Return (x, y) of the center of cell containing provided text 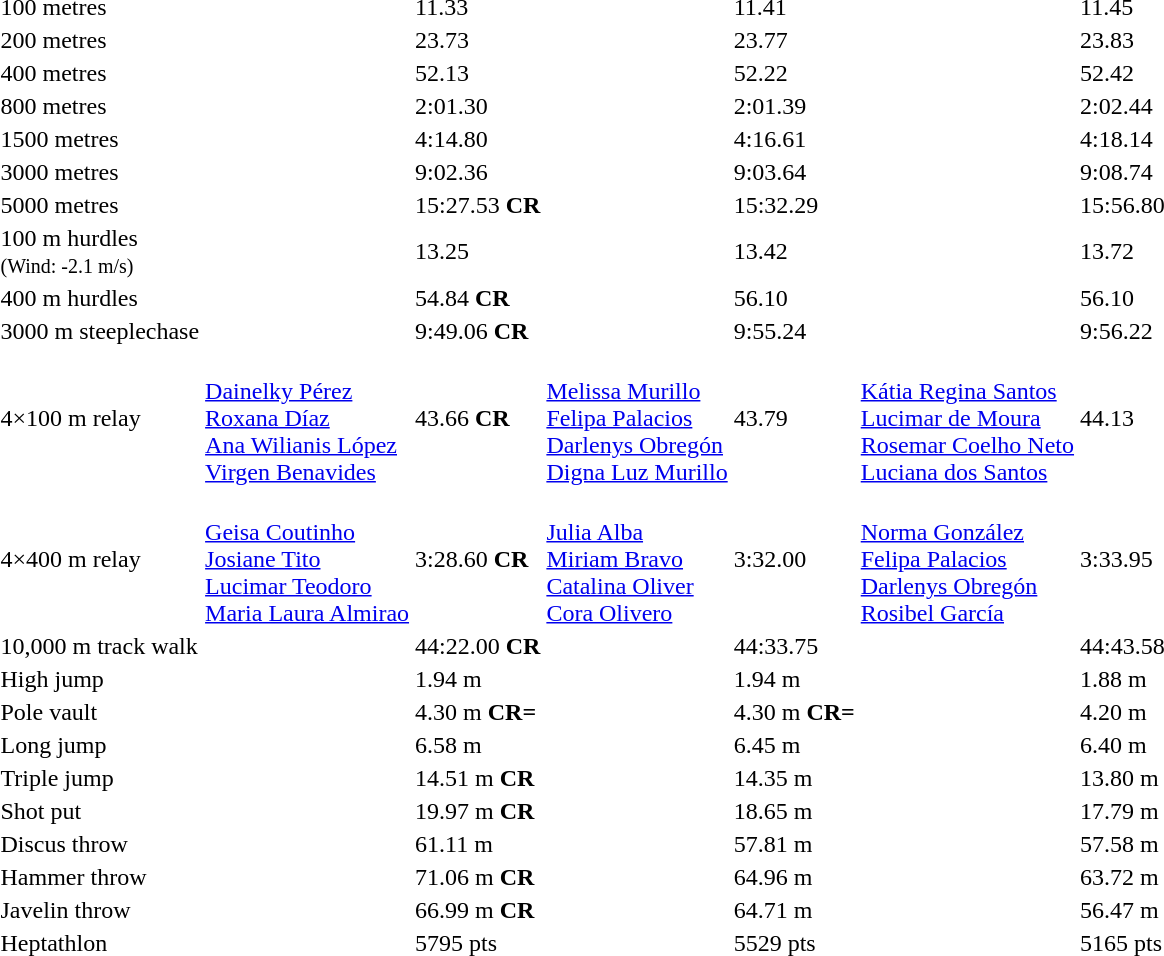
9:03.64 (794, 172)
Dainelky PérezRoxana DíazAna Wilianis LópezVirgen Benavides (308, 418)
52.22 (794, 73)
23.73 (478, 40)
13.42 (794, 252)
3:32.00 (794, 559)
9:49.06 CR (478, 331)
44:22.00 CR (478, 646)
15:27.53 CR (478, 205)
9:02.36 (478, 172)
9:55.24 (794, 331)
66.99 m CR (478, 910)
13.25 (478, 252)
14.51 m CR (478, 778)
23.77 (794, 40)
Julia AlbaMiriam BravoCatalina OliverCora Olivero (637, 559)
52.13 (478, 73)
6.45 m (794, 745)
64.71 m (794, 910)
19.97 m CR (478, 811)
Norma GonzálezFelipa PalaciosDarlenys ObregónRosibel García (967, 559)
64.96 m (794, 877)
18.65 m (794, 811)
57.81 m (794, 844)
61.11 m (478, 844)
Kátia Regina SantosLucimar de MouraRosemar Coelho NetoLuciana dos Santos (967, 418)
14.35 m (794, 778)
2:01.30 (478, 106)
43.66 CR (478, 418)
56.10 (794, 298)
2:01.39 (794, 106)
44:33.75 (794, 646)
6.58 m (478, 745)
4:16.61 (794, 139)
Melissa MurilloFelipa PalaciosDarlenys ObregónDigna Luz Murillo (637, 418)
4:14.80 (478, 139)
3:28.60 CR (478, 559)
71.06 m CR (478, 877)
54.84 CR (478, 298)
43.79 (794, 418)
Geisa CoutinhoJosiane TitoLucimar TeodoroMaria Laura Almirao (308, 559)
15:32.29 (794, 205)
